From the cell containing the given text, extract its center point as [x, y] coordinate. 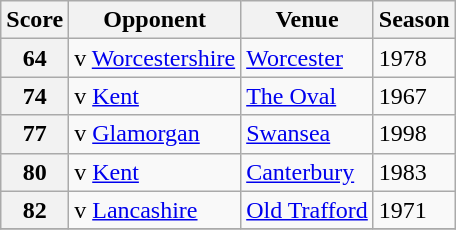
Canterbury [308, 172]
Opponent [155, 20]
v Lancashire [155, 210]
1998 [414, 134]
Old Trafford [308, 210]
v Glamorgan [155, 134]
1967 [414, 96]
The Oval [308, 96]
80 [35, 172]
1978 [414, 58]
82 [35, 210]
1971 [414, 210]
v Worcestershire [155, 58]
64 [35, 58]
Venue [308, 20]
1983 [414, 172]
Swansea [308, 134]
Score [35, 20]
Season [414, 20]
Worcester [308, 58]
74 [35, 96]
77 [35, 134]
